Pinpoint the cell where the given text exists, returning its [x, y] midpoint coordinate. 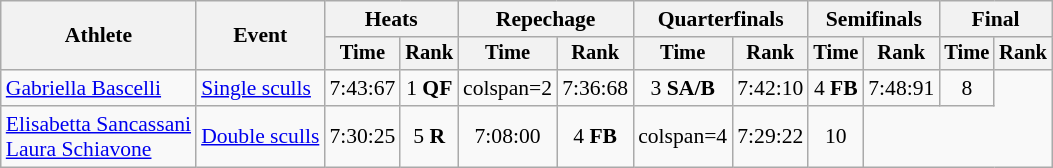
Quarterfinals [720, 19]
Elisabetta SancassaniLaura Schiavone [98, 136]
7:48:91 [901, 88]
Athlete [98, 36]
5 R [429, 136]
Heats [391, 19]
Semifinals [874, 19]
Final [995, 19]
7:30:25 [362, 136]
7:36:68 [595, 88]
7:08:00 [508, 136]
7:43:67 [362, 88]
7:42:10 [770, 88]
colspan=4 [682, 136]
10 [836, 136]
Gabriella Bascelli [98, 88]
7:29:22 [770, 136]
Repechage [546, 19]
Event [260, 36]
Single sculls [260, 88]
1 QF [429, 88]
8 [966, 88]
3 SA/B [682, 88]
Double sculls [260, 136]
colspan=2 [508, 88]
